Output the (x, y) coordinate of the center of the cell containing the given text.  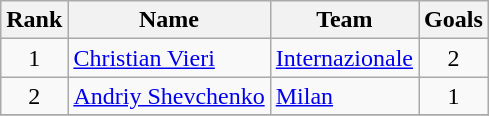
Team (344, 20)
Christian Vieri (169, 58)
Name (169, 20)
Rank (34, 20)
Milan (344, 96)
Andriy Shevchenko (169, 96)
Internazionale (344, 58)
Goals (454, 20)
